Identify which cell holds the provided text, then report its [X, Y] central coordinate. 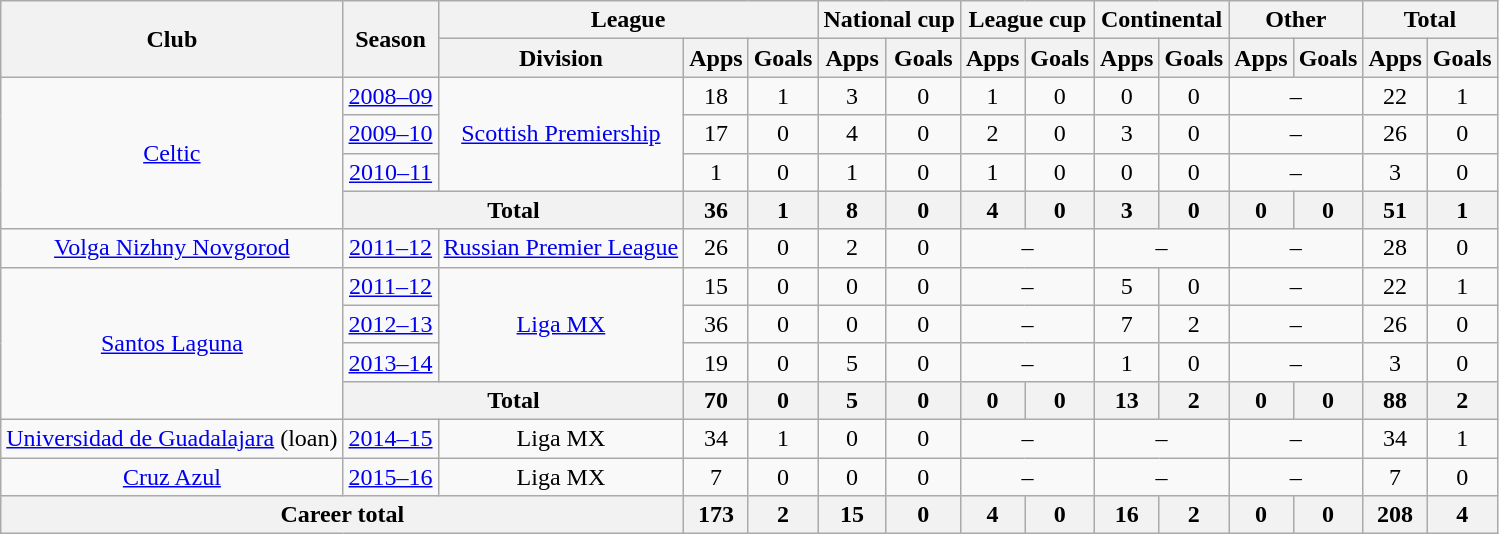
2010–11 [390, 172]
Other [1296, 20]
Santos Laguna [172, 343]
51 [1395, 210]
2015–16 [390, 477]
Volga Nizhny Novgorod [172, 248]
2013–14 [390, 362]
2008–09 [390, 96]
8 [852, 210]
17 [716, 134]
13 [1127, 400]
Career total [342, 515]
National cup [889, 20]
2014–15 [390, 438]
70 [716, 400]
League [628, 20]
Division [561, 58]
Club [172, 39]
Cruz Azul [172, 477]
2009–10 [390, 134]
173 [716, 515]
16 [1127, 515]
2012–13 [390, 324]
19 [716, 362]
League cup [1027, 20]
208 [1395, 515]
Scottish Premiership [561, 134]
Season [390, 39]
Continental [1162, 20]
18 [716, 96]
28 [1395, 248]
88 [1395, 400]
Russian Premier League [561, 248]
Universidad de Guadalajara (loan) [172, 438]
Celtic [172, 153]
